Search for the cell housing the specified text and yield its (X, Y) center coordinate. 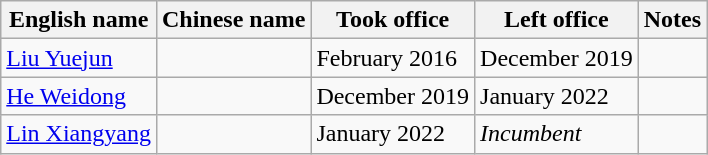
He Weidong (79, 96)
Took office (393, 20)
Incumbent (557, 134)
Left office (557, 20)
English name (79, 20)
Notes (672, 20)
Lin Xiangyang (79, 134)
Chinese name (233, 20)
Liu Yuejun (79, 58)
February 2016 (393, 58)
